For the text-containing cell, return its midpoint in [X, Y] coordinate format. 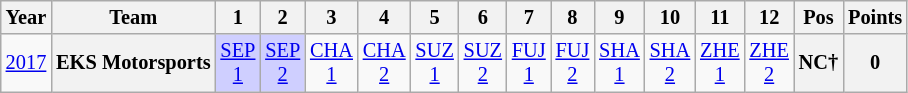
ZHE1 [720, 63]
SEP1 [238, 63]
SHA1 [619, 63]
4 [384, 17]
FUJ1 [529, 63]
9 [619, 17]
0 [875, 63]
1 [238, 17]
CHA2 [384, 63]
SUZ2 [483, 63]
2017 [26, 63]
EKS Motorsports [133, 63]
SHA2 [670, 63]
3 [332, 17]
11 [720, 17]
ZHE2 [768, 63]
SEP2 [282, 63]
7 [529, 17]
FUJ2 [573, 63]
Pos [818, 17]
6 [483, 17]
Team [133, 17]
Year [26, 17]
CHA1 [332, 63]
8 [573, 17]
SUZ1 [435, 63]
Points [875, 17]
10 [670, 17]
5 [435, 17]
NC† [818, 63]
2 [282, 17]
12 [768, 17]
